Detect which cell encompasses the target text, then output its (X, Y) center coordinate. 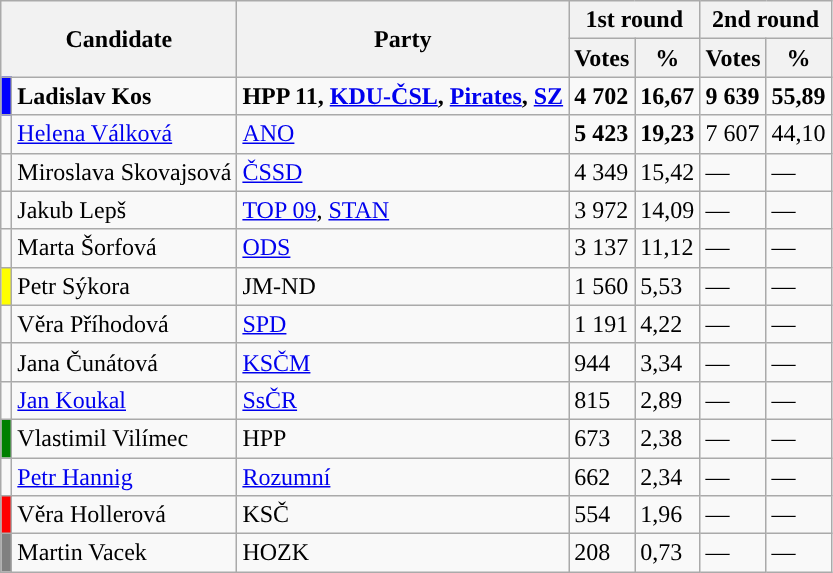
11,12 (668, 248)
KSČ (403, 515)
7 607 (733, 134)
Marta Šorfová (124, 248)
Rozumní (403, 477)
Vlastimil Vilímec (124, 438)
4 702 (602, 96)
SPD (403, 324)
5,53 (668, 286)
944 (602, 362)
19,23 (668, 134)
Party (403, 39)
815 (602, 400)
Ladislav Kos (124, 96)
3,34 (668, 362)
Jakub Lepš (124, 210)
Petr Hannig (124, 477)
Martin Vacek (124, 553)
JM-ND (403, 286)
Candidate (119, 39)
1 560 (602, 286)
Věra Příhodová (124, 324)
ČSSD (403, 172)
2,34 (668, 477)
2,38 (668, 438)
0,73 (668, 553)
673 (602, 438)
554 (602, 515)
Jan Koukal (124, 400)
ANO (403, 134)
55,89 (798, 96)
HPP (403, 438)
HOZK (403, 553)
44,10 (798, 134)
3 972 (602, 210)
Helena Válková (124, 134)
2,89 (668, 400)
15,42 (668, 172)
KSČM (403, 362)
208 (602, 553)
4,22 (668, 324)
Miroslava Skovajsová (124, 172)
4 349 (602, 172)
TOP 09, STAN (403, 210)
14,09 (668, 210)
Jana Čunátová (124, 362)
662 (602, 477)
Petr Sýkora (124, 286)
2nd round (766, 20)
SsČR (403, 400)
HPP 11, KDU-ČSL, Pirates, SZ (403, 96)
3 137 (602, 248)
ODS (403, 248)
16,67 (668, 96)
5 423 (602, 134)
1,96 (668, 515)
1st round (634, 20)
9 639 (733, 96)
Věra Hollerová (124, 515)
1 191 (602, 324)
